Detect which cell encompasses the target text, then output its (x, y) center coordinate. 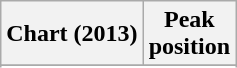
Chart (2013) (72, 34)
Peakposition (189, 34)
